Capture the cell that displays the provided text and extract its [X, Y] central coordinate. 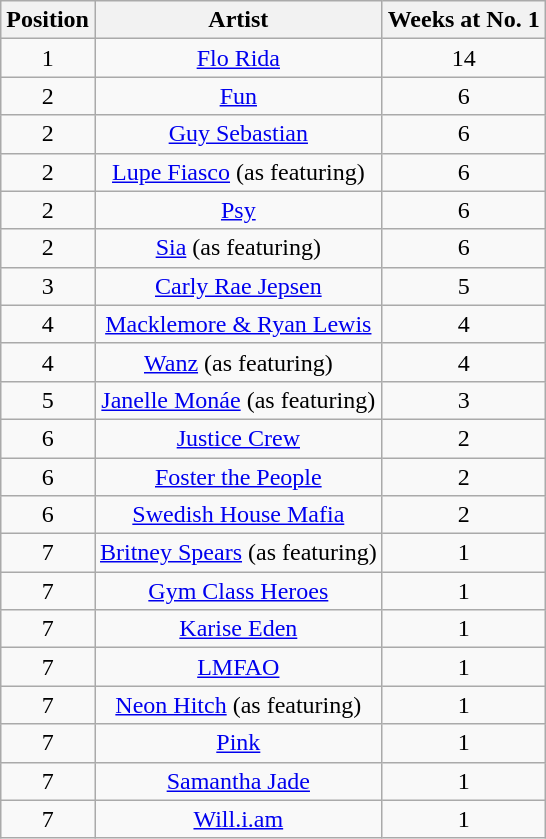
Weeks at No. 1 [464, 20]
Artist [238, 20]
Foster the People [238, 477]
Lupe Fiasco (as featuring) [238, 172]
Pink [238, 743]
Psy [238, 210]
Macklemore & Ryan Lewis [238, 324]
Fun [238, 96]
14 [464, 58]
Carly Rae Jepsen [238, 286]
Neon Hitch (as featuring) [238, 705]
Britney Spears (as featuring) [238, 553]
Position [48, 20]
Swedish House Mafia [238, 515]
Guy Sebastian [238, 134]
Sia (as featuring) [238, 248]
Samantha Jade [238, 781]
Karise Eden [238, 629]
LMFAO [238, 667]
Gym Class Heroes [238, 591]
Janelle Monáe (as featuring) [238, 400]
Will.i.am [238, 819]
Flo Rida [238, 58]
Wanz (as featuring) [238, 362]
Justice Crew [238, 438]
